From the cell containing the given text, extract its center point as (x, y) coordinate. 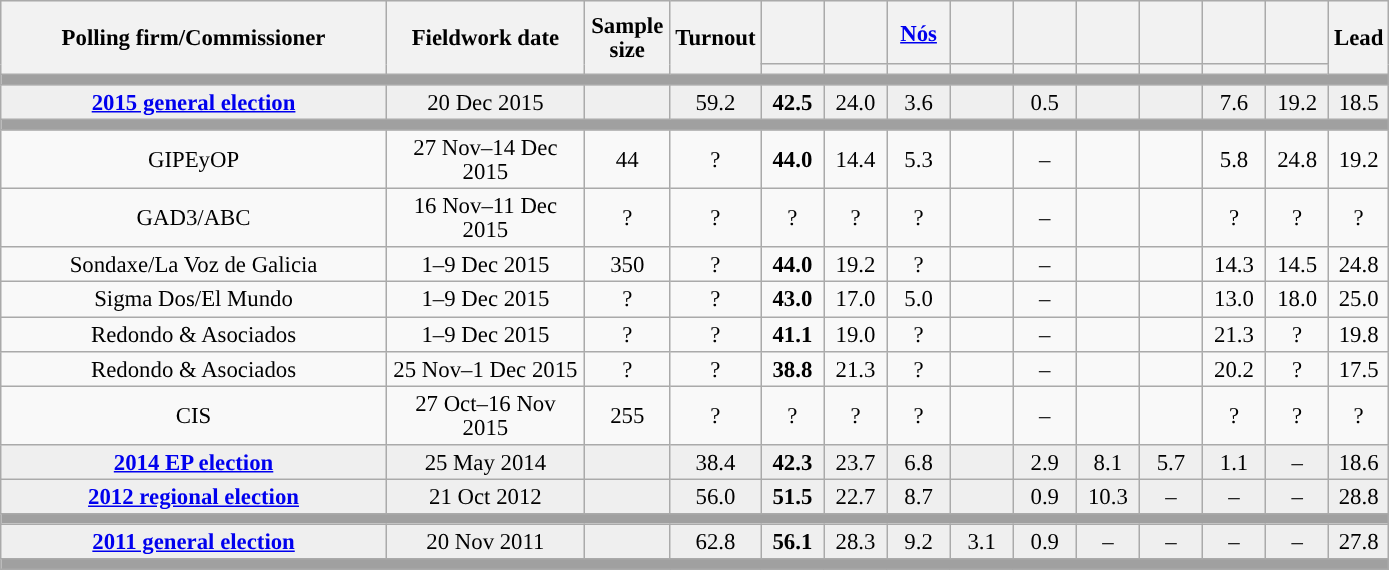
24.0 (856, 102)
42.5 (792, 102)
19.0 (856, 334)
13.0 (1234, 300)
41.1 (792, 334)
8.7 (918, 496)
2011 general election (194, 542)
25 May 2014 (485, 462)
3.6 (918, 102)
Sample size (627, 38)
14.5 (1298, 266)
17.0 (856, 300)
2015 general election (194, 102)
Nós (918, 32)
Polling firm/Commissioner (194, 38)
Lead (1359, 38)
18.5 (1359, 102)
5.3 (918, 160)
18.0 (1298, 300)
2014 EP election (194, 462)
0.5 (1044, 102)
5.0 (918, 300)
51.5 (792, 496)
21 Oct 2012 (485, 496)
22.7 (856, 496)
20 Nov 2011 (485, 542)
5.8 (1234, 160)
27 Nov–14 Dec 2015 (485, 160)
8.1 (1108, 462)
Fieldwork date (485, 38)
20.2 (1234, 368)
GIPEyOP (194, 160)
2012 regional election (194, 496)
25 Nov–1 Dec 2015 (485, 368)
3.1 (982, 542)
19.8 (1359, 334)
17.5 (1359, 368)
44 (627, 160)
28.8 (1359, 496)
59.2 (716, 102)
42.3 (792, 462)
56.0 (716, 496)
1.1 (1234, 462)
27.8 (1359, 542)
5.7 (1170, 462)
14.3 (1234, 266)
25.0 (1359, 300)
23.7 (856, 462)
9.2 (918, 542)
56.1 (792, 542)
38.8 (792, 368)
6.8 (918, 462)
GAD3/ABC (194, 218)
Sigma Dos/El Mundo (194, 300)
Turnout (716, 38)
28.3 (856, 542)
27 Oct–16 Nov 2015 (485, 416)
18.6 (1359, 462)
CIS (194, 416)
20 Dec 2015 (485, 102)
7.6 (1234, 102)
350 (627, 266)
14.4 (856, 160)
38.4 (716, 462)
2.9 (1044, 462)
10.3 (1108, 496)
Sondaxe/La Voz de Galicia (194, 266)
16 Nov–11 Dec 2015 (485, 218)
62.8 (716, 542)
43.0 (792, 300)
255 (627, 416)
